For the text-containing cell, return its midpoint in (X, Y) coordinate format. 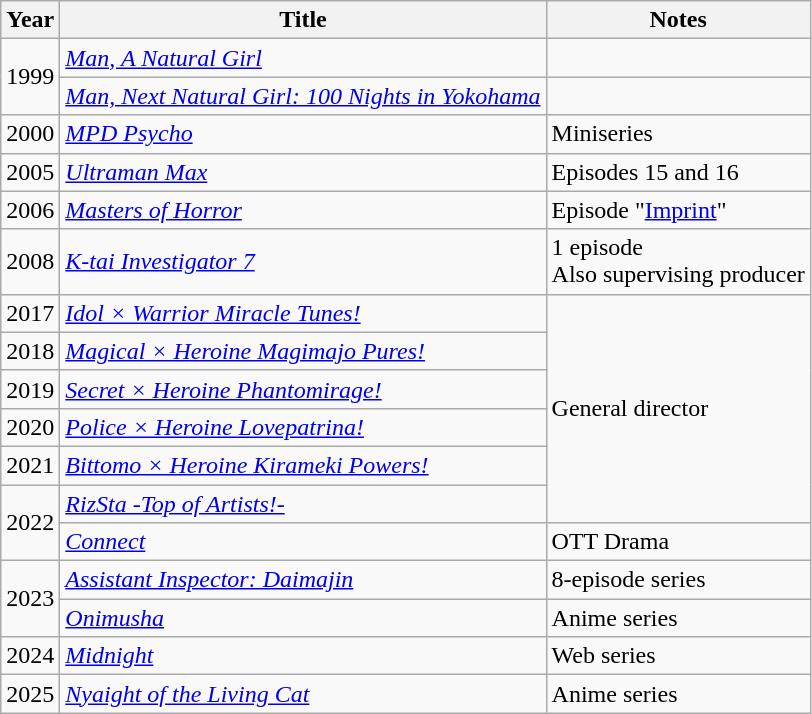
2000 (30, 134)
Ultraman Max (303, 172)
Assistant Inspector: Daimajin (303, 580)
2022 (30, 522)
Miniseries (678, 134)
2018 (30, 351)
2025 (30, 694)
2017 (30, 313)
Episodes 15 and 16 (678, 172)
Year (30, 20)
2019 (30, 389)
Idol × Warrior Miracle Tunes! (303, 313)
1999 (30, 77)
8-episode series (678, 580)
2023 (30, 599)
Man, Next Natural Girl: 100 Nights in Yokohama (303, 96)
OTT Drama (678, 542)
Nyaight of the Living Cat (303, 694)
Man, A Natural Girl (303, 58)
Bittomo × Heroine Kirameki Powers! (303, 465)
RizSta -Top of Artists!- (303, 503)
Connect (303, 542)
Magical × Heroine Magimajo Pures! (303, 351)
2020 (30, 427)
Title (303, 20)
K-tai Investigator 7 (303, 262)
Midnight (303, 656)
Police × Heroine Lovepatrina! (303, 427)
General director (678, 408)
2005 (30, 172)
MPD Psycho (303, 134)
Episode "Imprint" (678, 210)
Web series (678, 656)
Masters of Horror (303, 210)
2006 (30, 210)
2008 (30, 262)
Onimusha (303, 618)
Notes (678, 20)
Secret × Heroine Phantomirage! (303, 389)
2024 (30, 656)
2021 (30, 465)
1 episodeAlso supervising producer (678, 262)
